Search for the cell housing the specified text and yield its (x, y) center coordinate. 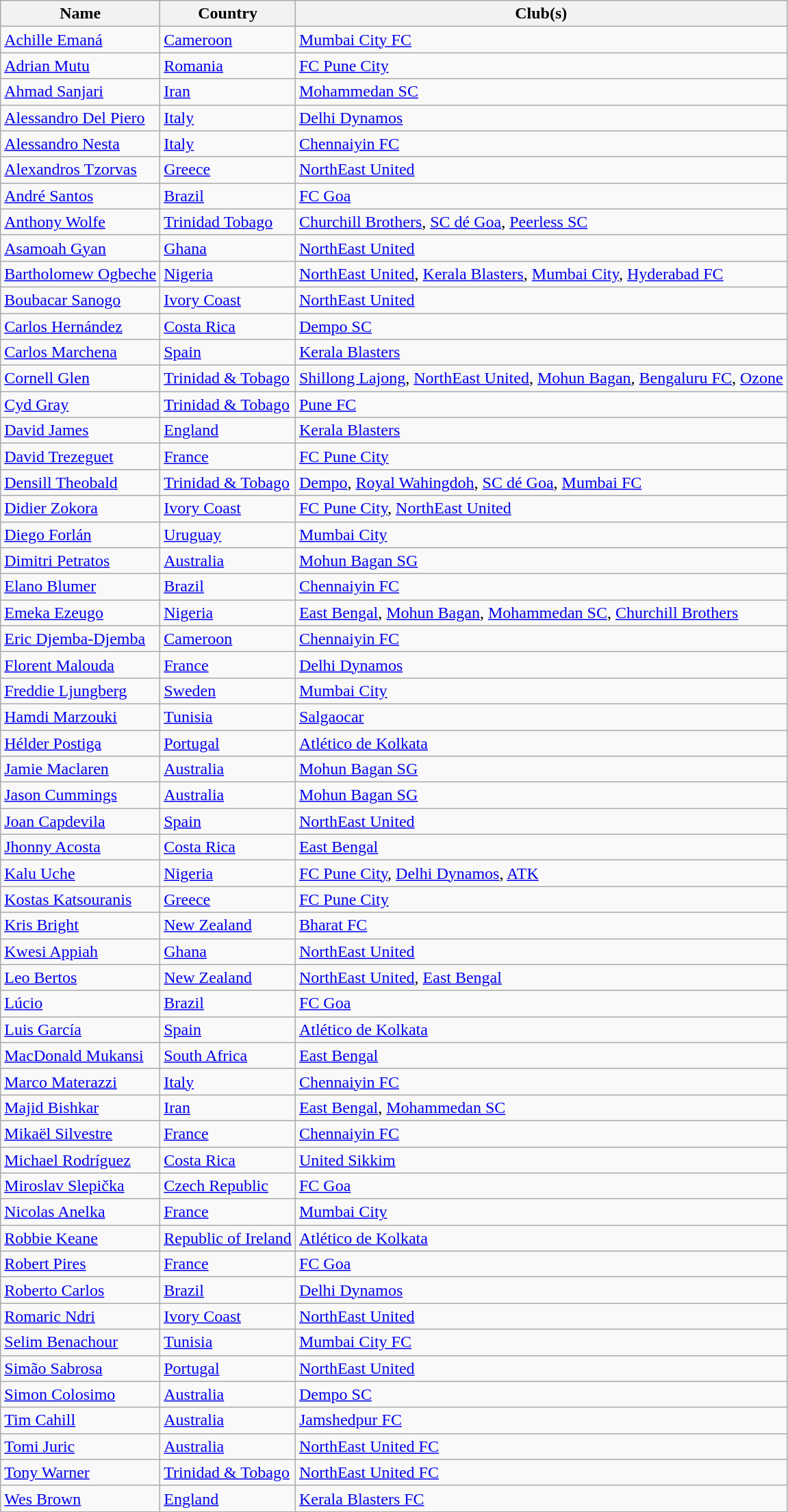
Republic of Ireland (228, 1238)
Kalu Uche (81, 873)
Bartholomew Ogbeche (81, 274)
Uruguay (228, 535)
Czech Republic (228, 1186)
Joan Capdevila (81, 821)
Tony Warner (81, 1472)
Anthony Wolfe (81, 222)
Robbie Keane (81, 1238)
André Santos (81, 196)
Densill Theobald (81, 483)
Tomi Juric (81, 1446)
NorthEast United, Kerala Blasters, Mumbai City, Hyderabad FC (541, 274)
NorthEast United, East Bengal (541, 977)
Jason Cummings (81, 795)
Kris Bright (81, 925)
Pune FC (541, 405)
Marco Materazzi (81, 1081)
Jamshedpur FC (541, 1420)
Kerala Blasters FC (541, 1498)
Wes Brown (81, 1498)
Sweden (228, 691)
Carlos Marchena (81, 353)
Romaric Ndri (81, 1316)
Trinidad Tobago (228, 222)
Club(s) (541, 14)
South Africa (228, 1055)
Kwesi Appiah (81, 951)
Achille Emaná (81, 40)
Lúcio (81, 1003)
FC Pune City, Delhi Dynamos, ATK (541, 873)
Cyd Gray (81, 405)
Tim Cahill (81, 1420)
Cornell Glen (81, 379)
Emeka Ezeugo (81, 613)
Romania (228, 66)
Diego Forlán (81, 535)
East Bengal, Mohammedan SC (541, 1107)
Nicolas Anelka (81, 1212)
Dimitri Petratos (81, 561)
Kostas Katsouranis (81, 899)
Mohammedan SC (541, 92)
David Trezeguet (81, 457)
Elano Blumer (81, 587)
Florent Malouda (81, 665)
Shillong Lajong, NorthEast United, Mohun Bagan, Bengaluru FC, Ozone (541, 379)
Didier Zokora (81, 509)
Boubacar Sanogo (81, 300)
Jhonny Acosta (81, 847)
Alexandros Tzorvas (81, 170)
Freddie Ljungberg (81, 691)
Salgaocar (541, 717)
Hamdi Marzouki (81, 717)
Roberto Carlos (81, 1290)
Carlos Hernández (81, 326)
Alessandro Del Piero (81, 118)
Bharat FC (541, 925)
Dempo, Royal Wahingdoh, SC dé Goa, Mumbai FC (541, 483)
Robert Pires (81, 1264)
Alessandro Nesta (81, 144)
Ahmad Sanjari (81, 92)
United Sikkim (541, 1160)
Name (81, 14)
Simão Sabrosa (81, 1368)
David James (81, 431)
FC Pune City, NorthEast United (541, 509)
Jamie Maclaren (81, 769)
Country (228, 14)
East Bengal, Mohun Bagan, Mohammedan SC, Churchill Brothers (541, 613)
Majid Bishkar (81, 1107)
Leo Bertos (81, 977)
Adrian Mutu (81, 66)
Simon Colosimo (81, 1394)
Selim Benachour (81, 1342)
MacDonald Mukansi (81, 1055)
Asamoah Gyan (81, 248)
Eric Djemba-Djemba (81, 639)
Mikaël Silvestre (81, 1133)
Miroslav Slepička (81, 1186)
Churchill Brothers, SC dé Goa, Peerless SC (541, 222)
Hélder Postiga (81, 743)
Michael Rodríguez (81, 1160)
Luis García (81, 1029)
